From the cell containing the given text, extract its center point as (X, Y) coordinate. 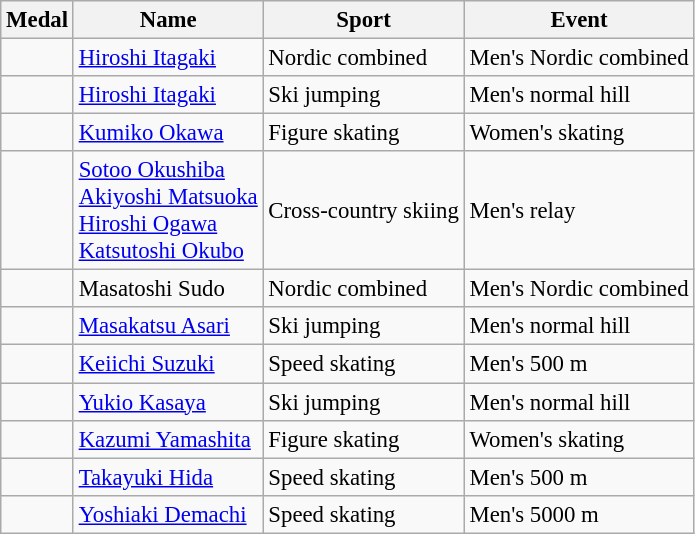
Medal (38, 20)
Kumiko Okawa (168, 133)
Name (168, 20)
Event (579, 20)
Cross-country skiing (364, 210)
Kazumi Yamashita (168, 439)
Yoshiaki Demachi (168, 514)
Men's 5000 m (579, 514)
Sotoo OkushibaAkiyoshi MatsuokaHiroshi OgawaKatsutoshi Okubo (168, 210)
Men's relay (579, 210)
Takayuki Hida (168, 477)
Sport (364, 20)
Masakatsu Asari (168, 327)
Yukio Kasaya (168, 402)
Keiichi Suzuki (168, 364)
Masatoshi Sudo (168, 289)
